Locate the cell with the specified text and output its (x, y) center coordinate. 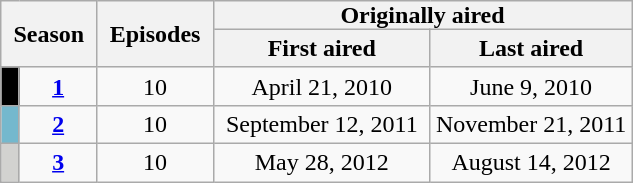
September 12, 2011 (322, 124)
Season (49, 34)
August 14, 2012 (530, 162)
1 (58, 86)
First aired (322, 48)
3 (58, 162)
Originally aired (422, 15)
Last aired (530, 48)
2 (58, 124)
November 21, 2011 (530, 124)
April 21, 2010 (322, 86)
Episodes (155, 34)
June 9, 2010 (530, 86)
May 28, 2012 (322, 162)
